Locate the cell with the specified text and output its (X, Y) center coordinate. 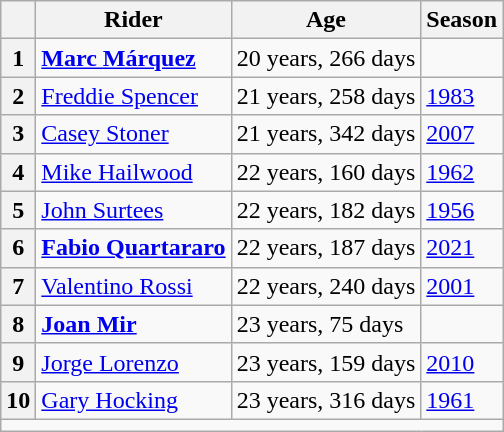
2007 (462, 134)
2021 (462, 248)
3 (18, 134)
2010 (462, 362)
John Surtees (134, 210)
23 years, 316 days (326, 400)
4 (18, 172)
2001 (462, 286)
Fabio Quartararo (134, 248)
21 years, 258 days (326, 96)
Age (326, 20)
1983 (462, 96)
7 (18, 286)
22 years, 187 days (326, 248)
21 years, 342 days (326, 134)
Gary Hocking (134, 400)
Marc Márquez (134, 58)
8 (18, 324)
23 years, 75 days (326, 324)
Rider (134, 20)
1961 (462, 400)
20 years, 266 days (326, 58)
1962 (462, 172)
Jorge Lorenzo (134, 362)
Valentino Rossi (134, 286)
5 (18, 210)
23 years, 159 days (326, 362)
1 (18, 58)
22 years, 160 days (326, 172)
Mike Hailwood (134, 172)
22 years, 182 days (326, 210)
Freddie Spencer (134, 96)
Joan Mir (134, 324)
1956 (462, 210)
22 years, 240 days (326, 286)
Casey Stoner (134, 134)
10 (18, 400)
2 (18, 96)
Season (462, 20)
9 (18, 362)
6 (18, 248)
